Scan for the cell matching the given text and deliver its [X, Y] coordinate at center. 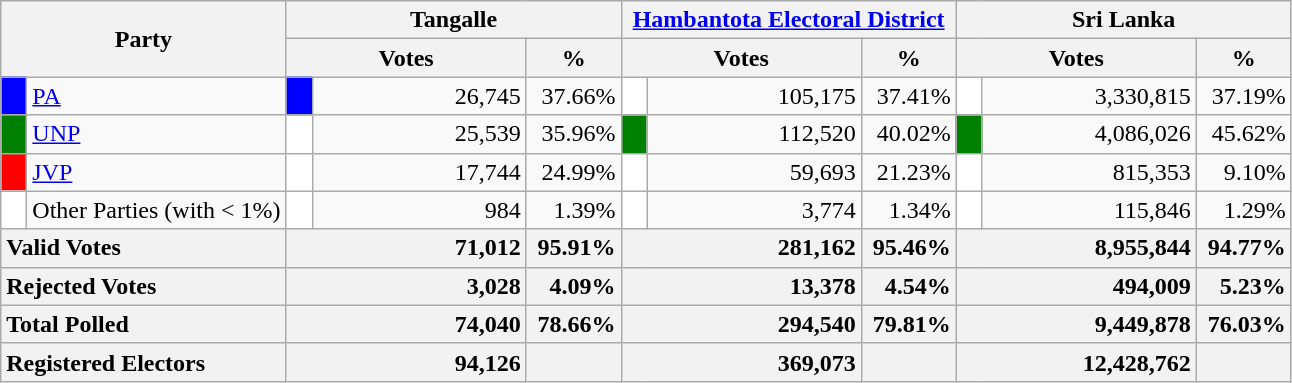
1.29% [1244, 210]
815,353 [1089, 172]
294,540 [741, 324]
59,693 [754, 172]
5.23% [1244, 286]
76.03% [1244, 324]
26,745 [419, 96]
74,040 [406, 324]
3,028 [406, 286]
3,330,815 [1089, 96]
12,428,762 [1076, 362]
494,009 [1076, 286]
UNP [156, 134]
Sri Lanka [1124, 20]
95.91% [574, 248]
95.46% [908, 248]
45.62% [1244, 134]
112,520 [754, 134]
37.41% [908, 96]
Registered Electors [144, 362]
8,955,844 [1076, 248]
115,846 [1089, 210]
24.99% [574, 172]
37.66% [574, 96]
94,126 [406, 362]
9,449,878 [1076, 324]
21.23% [908, 172]
40.02% [908, 134]
25,539 [419, 134]
17,744 [419, 172]
13,378 [741, 286]
Total Polled [144, 324]
Party [144, 39]
37.19% [1244, 96]
1.39% [574, 210]
Other Parties (with < 1%) [156, 210]
4,086,026 [1089, 134]
Tangalle [454, 20]
281,162 [741, 248]
369,073 [741, 362]
78.66% [574, 324]
71,012 [406, 248]
4.54% [908, 286]
94.77% [1244, 248]
JVP [156, 172]
4.09% [574, 286]
Rejected Votes [144, 286]
9.10% [1244, 172]
79.81% [908, 324]
Hambantota Electoral District [788, 20]
35.96% [574, 134]
1.34% [908, 210]
PA [156, 96]
984 [419, 210]
3,774 [754, 210]
Valid Votes [144, 248]
105,175 [754, 96]
